Return [x, y] of the center of cell containing provided text 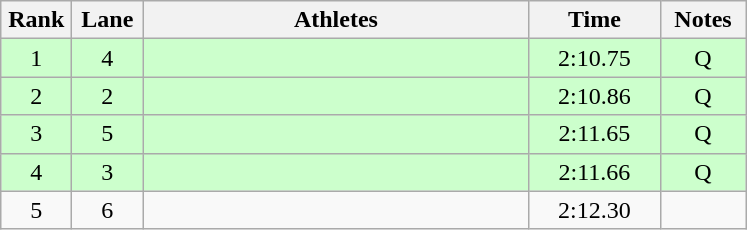
2:11.66 [594, 172]
Lane [108, 20]
2:10.75 [594, 58]
Rank [36, 20]
6 [108, 210]
1 [36, 58]
2:10.86 [594, 96]
2:12.30 [594, 210]
Notes [703, 20]
2:11.65 [594, 134]
Time [594, 20]
Athletes [336, 20]
